Output the [x, y] coordinate of the center of the cell containing the given text.  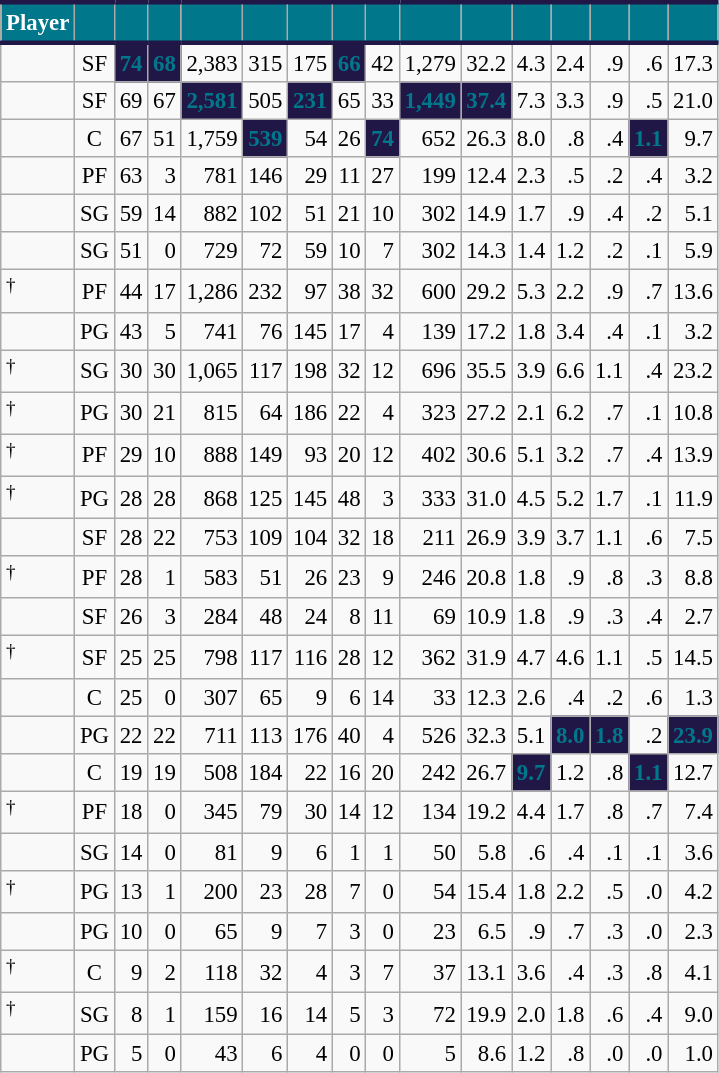
44 [130, 291]
14.9 [486, 214]
93 [310, 455]
12.4 [486, 176]
32.2 [486, 62]
2.7 [693, 617]
146 [266, 176]
68 [164, 62]
3.3 [570, 101]
12.3 [486, 697]
27 [382, 176]
1.3 [693, 697]
27.2 [486, 413]
134 [430, 812]
198 [310, 371]
696 [430, 371]
323 [430, 413]
1,449 [430, 101]
815 [212, 413]
66 [348, 62]
32.3 [486, 735]
23.9 [693, 735]
246 [430, 577]
2.1 [532, 413]
307 [212, 697]
26.3 [486, 139]
26.9 [486, 538]
4.7 [532, 657]
17.2 [486, 331]
13.9 [693, 455]
284 [212, 617]
1,286 [212, 291]
50 [430, 852]
38 [348, 291]
539 [266, 139]
139 [430, 331]
5.3 [532, 291]
19.9 [486, 1014]
242 [430, 772]
109 [266, 538]
14.3 [486, 251]
7.5 [693, 538]
35.5 [486, 371]
64 [266, 413]
37.4 [486, 101]
159 [212, 1014]
8.8 [693, 577]
13 [130, 892]
4.2 [693, 892]
104 [310, 538]
729 [212, 251]
6.6 [570, 371]
20.8 [486, 577]
888 [212, 455]
12.7 [693, 772]
211 [430, 538]
4.1 [693, 972]
63 [130, 176]
29.2 [486, 291]
711 [212, 735]
30.6 [486, 455]
2,383 [212, 62]
5.9 [693, 251]
97 [310, 291]
1.0 [693, 1054]
5.2 [570, 497]
1,065 [212, 371]
362 [430, 657]
118 [212, 972]
2.0 [532, 1014]
7.4 [693, 812]
600 [430, 291]
1.4 [532, 251]
40 [348, 735]
6.5 [486, 932]
583 [212, 577]
76 [266, 331]
175 [310, 62]
526 [430, 735]
3.7 [570, 538]
232 [266, 291]
113 [266, 735]
42 [382, 62]
231 [310, 101]
21.0 [693, 101]
781 [212, 176]
81 [212, 852]
176 [310, 735]
184 [266, 772]
Player [38, 22]
4.3 [532, 62]
741 [212, 331]
9.0 [693, 1014]
79 [266, 812]
13.6 [693, 291]
186 [310, 413]
2 [164, 972]
19.2 [486, 812]
37 [430, 972]
508 [212, 772]
10.8 [693, 413]
4.6 [570, 657]
315 [266, 62]
345 [212, 812]
11.9 [693, 497]
333 [430, 497]
652 [430, 139]
868 [212, 497]
13.1 [486, 972]
149 [266, 455]
14.5 [693, 657]
200 [212, 892]
116 [310, 657]
199 [430, 176]
505 [266, 101]
24 [310, 617]
882 [212, 214]
17.3 [693, 62]
6.2 [570, 413]
23.2 [693, 371]
4.4 [532, 812]
15.4 [486, 892]
4.5 [532, 497]
7.3 [532, 101]
2,581 [212, 101]
31.9 [486, 657]
5.8 [486, 852]
10.9 [486, 617]
2.4 [570, 62]
26.7 [486, 772]
31.0 [486, 497]
2.6 [532, 697]
402 [430, 455]
1,759 [212, 139]
753 [212, 538]
3.4 [570, 331]
102 [266, 214]
798 [212, 657]
8.6 [486, 1054]
125 [266, 497]
1,279 [430, 62]
